Capture the cell that displays the provided text and extract its (x, y) central coordinate. 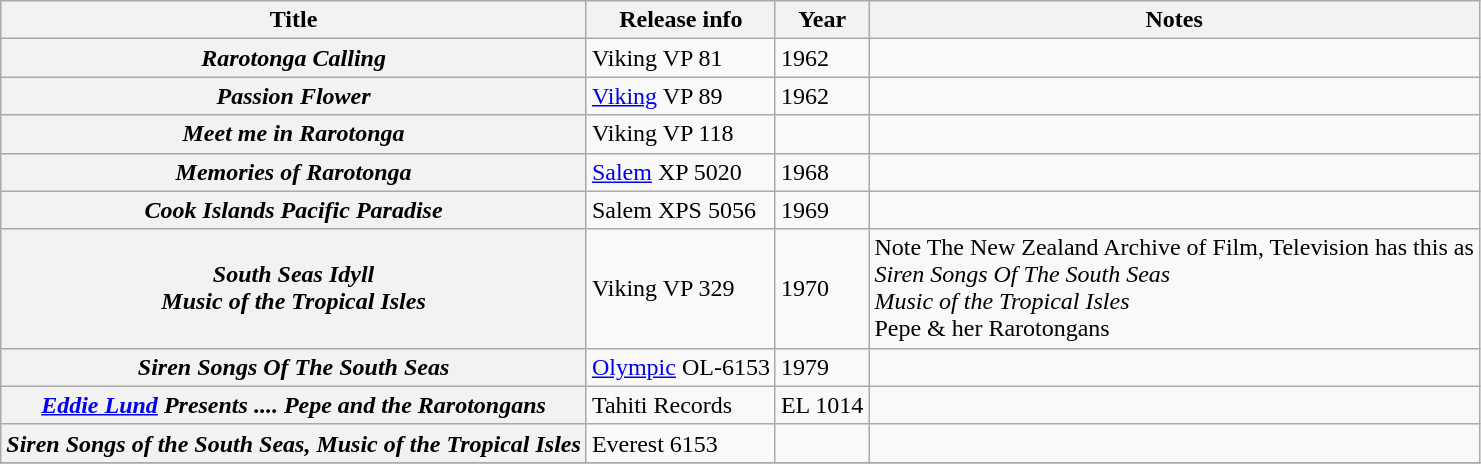
Meet me in Rarotonga (294, 134)
Release info (680, 20)
Cook Islands Pacific Paradise (294, 210)
Siren Songs of the South Seas, Music of the Tropical Isles (294, 443)
Viking VP 118 (680, 134)
EL 1014 (822, 405)
Note The New Zealand Archive of Film, Television has this as Siren Songs Of The South SeasMusic of the Tropical Isles Pepe & her Rarotongans (1174, 288)
Memories of Rarotonga (294, 172)
Rarotonga Calling (294, 58)
Notes (1174, 20)
Title (294, 20)
1979 (822, 367)
Salem XP 5020 (680, 172)
Eddie Lund Presents .... Pepe and the Rarotongans (294, 405)
Passion Flower (294, 96)
Year (822, 20)
Viking VP 81 (680, 58)
1970 (822, 288)
1969 (822, 210)
Salem XPS 5056 (680, 210)
Viking VP 89 (680, 96)
South Seas Idyll Music of the Tropical Isles (294, 288)
Olympic OL-6153 (680, 367)
Tahiti Records (680, 405)
1968 (822, 172)
Siren Songs Of The South Seas (294, 367)
Everest 6153 (680, 443)
Viking VP 329 (680, 288)
